Pinpoint the cell where the given text exists, returning its (X, Y) midpoint coordinate. 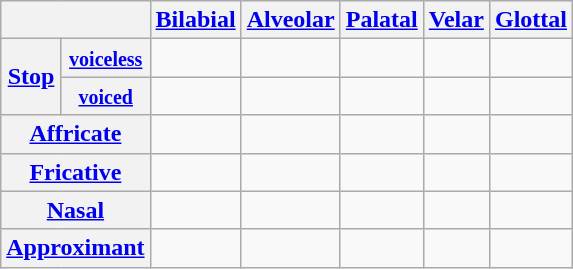
Nasal (76, 210)
Fricative (76, 172)
voiced (106, 96)
Alveolar (290, 20)
Glottal (530, 20)
Stop (32, 77)
Approximant (76, 248)
Bilabial (196, 20)
Palatal (382, 20)
Velar (456, 20)
Affricate (76, 134)
voiceless (106, 58)
